Locate the cell with the specified text and output its [X, Y] center coordinate. 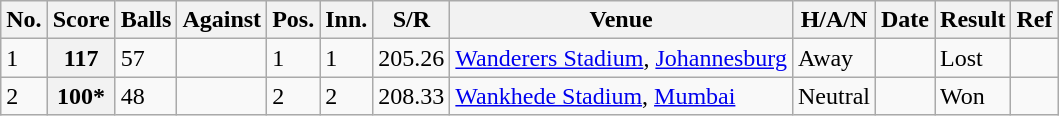
117 [81, 58]
Pos. [294, 20]
Neutral [834, 96]
57 [146, 58]
H/A/N [834, 20]
Ref [1034, 20]
100* [81, 96]
Result [973, 20]
Wankhede Stadium, Mumbai [622, 96]
Won [973, 96]
S/R [412, 20]
Inn. [346, 20]
No. [24, 20]
Lost [973, 58]
208.33 [412, 96]
Away [834, 58]
205.26 [412, 58]
Score [81, 20]
Date [906, 20]
Against [222, 20]
Venue [622, 20]
Wanderers Stadium, Johannesburg [622, 58]
48 [146, 96]
Balls [146, 20]
